Provide the (x, y) coordinate of the cell's center where the given text is located.  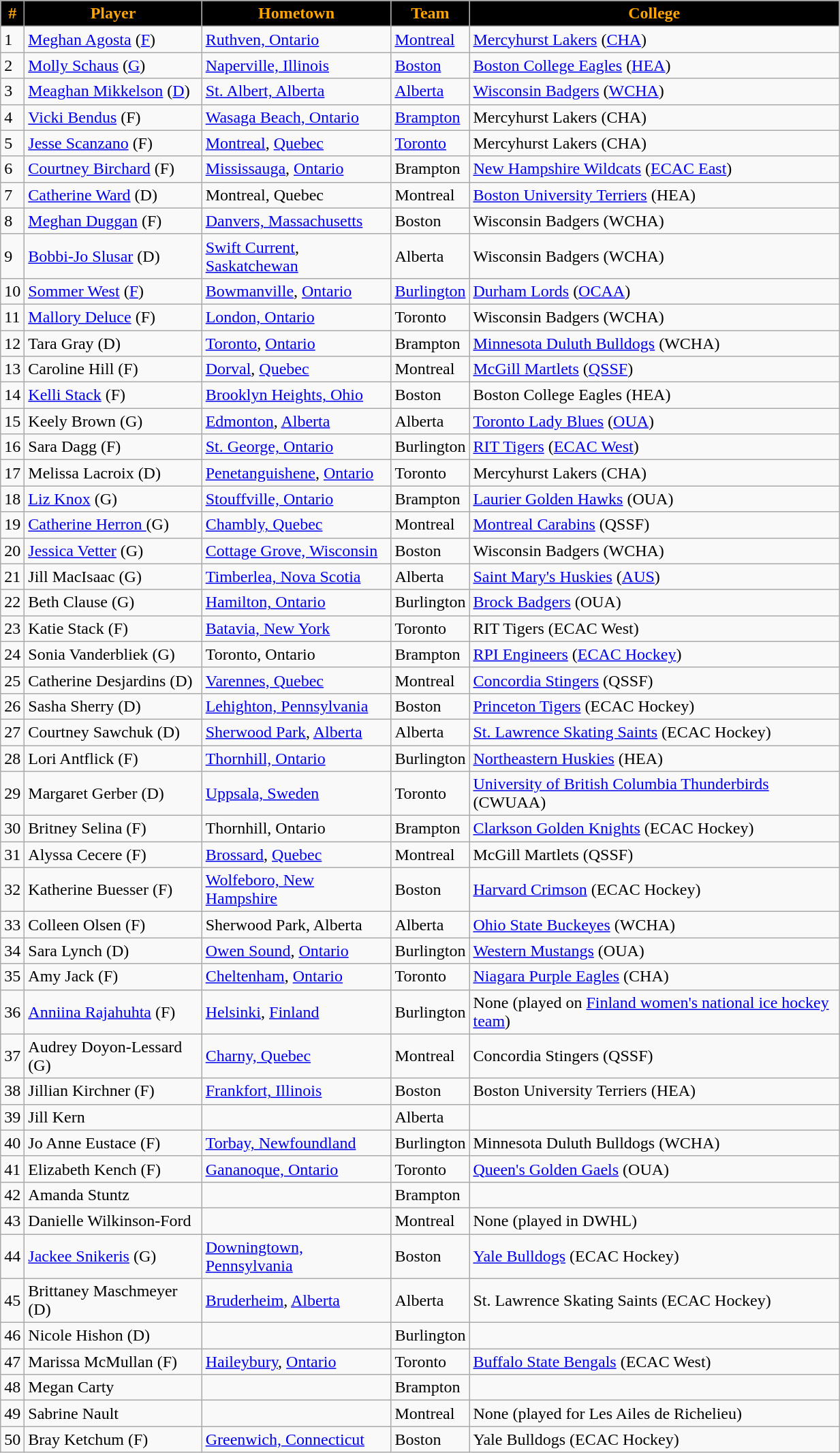
Britney Selina (F) (113, 829)
Owen Sound, Ontario (296, 951)
Beth Clause (G) (113, 602)
Courtney Birchard (F) (113, 169)
Varennes, Quebec (296, 680)
Lehighton, Pennsylvania (296, 706)
# (12, 14)
New Hampshire Wildcats (ECAC East) (654, 169)
Durham Lords (OCAA) (654, 291)
RPI Engineers (ECAC Hockey) (654, 654)
Sara Dagg (F) (113, 447)
Catherine Herron (G) (113, 525)
4 (12, 117)
27 (12, 732)
Bruderheim, Alberta (296, 1300)
35 (12, 977)
Katie Stack (F) (113, 628)
Stouffville, Ontario (296, 499)
Downingtown, Pennsylvania (296, 1255)
10 (12, 291)
Sabrine Nault (113, 1413)
22 (12, 602)
26 (12, 706)
None (played in DWHL) (654, 1221)
Batavia, New York (296, 628)
Tara Gray (D) (113, 343)
19 (12, 525)
Jo Anne Eustace (F) (113, 1143)
Torbay, Newfoundland (296, 1143)
40 (12, 1143)
Uppsala, Sweden (296, 793)
39 (12, 1117)
Montreal Carabins (QSSF) (654, 525)
36 (12, 1011)
Nicole Hishon (D) (113, 1336)
Princeton Tigers (ECAC Hockey) (654, 706)
43 (12, 1221)
Wasaga Beach, Ontario (296, 117)
47 (12, 1362)
Audrey Doyon-Lessard (G) (113, 1056)
Elizabeth Kench (F) (113, 1169)
38 (12, 1091)
Jessica Vetter (G) (113, 551)
Margaret Gerber (D) (113, 793)
Caroline Hill (F) (113, 369)
Bowmanville, Ontario (296, 291)
45 (12, 1300)
Melissa Lacroix (D) (113, 473)
Hometown (296, 14)
Danvers, Massachusetts (296, 221)
Niagara Purple Eagles (CHA) (654, 977)
29 (12, 793)
Swift Current, Saskatchewan (296, 256)
Catherine Desjardins (D) (113, 680)
Brock Badgers (OUA) (654, 602)
13 (12, 369)
Kelli Stack (F) (113, 395)
49 (12, 1413)
Naperville, Illinois (296, 65)
Haileybury, Ontario (296, 1362)
Ruthven, Ontario (296, 40)
Meghan Duggan (F) (113, 221)
Gananoque, Ontario (296, 1169)
Ohio State Buckeyes (WCHA) (654, 925)
Sara Lynch (D) (113, 951)
Catherine Ward (D) (113, 195)
8 (12, 221)
1 (12, 40)
Laurier Golden Hawks (OUA) (654, 499)
20 (12, 551)
Alyssa Cecere (F) (113, 855)
48 (12, 1388)
Toronto Lady Blues (OUA) (654, 421)
Bray Ketchum (F) (113, 1439)
Helsinki, Finland (296, 1011)
Molly Schaus (G) (113, 65)
3 (12, 91)
31 (12, 855)
14 (12, 395)
College (654, 14)
50 (12, 1439)
Cheltenham, Ontario (296, 977)
12 (12, 343)
Clarkson Golden Knights (ECAC Hockey) (654, 829)
42 (12, 1195)
18 (12, 499)
2 (12, 65)
London, Ontario (296, 317)
Danielle Wilkinson-Ford (113, 1221)
Bobbi-Jo Slusar (D) (113, 256)
9 (12, 256)
Frankfort, Illinois (296, 1091)
Liz Knox (G) (113, 499)
Brossard, Quebec (296, 855)
Keely Brown (G) (113, 421)
Anniina Rajahuhta (F) (113, 1011)
Buffalo State Bengals (ECAC West) (654, 1362)
21 (12, 577)
Western Mustangs (OUA) (654, 951)
Cottage Grove, Wisconsin (296, 551)
6 (12, 169)
Megan Carty (113, 1388)
Amy Jack (F) (113, 977)
41 (12, 1169)
5 (12, 143)
30 (12, 829)
Jackee Snikeris (G) (113, 1255)
Meaghan Mikkelson (D) (113, 91)
Wolfeboro, New Hampshire (296, 890)
28 (12, 759)
Edmonton, Alberta (296, 421)
33 (12, 925)
St. Albert, Alberta (296, 91)
Amanda Stuntz (113, 1195)
17 (12, 473)
Mallory Deluce (F) (113, 317)
37 (12, 1056)
Jillian Kirchner (F) (113, 1091)
Charny, Quebec (296, 1056)
Colleen Olsen (F) (113, 925)
Brooklyn Heights, Ohio (296, 395)
34 (12, 951)
11 (12, 317)
Sommer West (F) (113, 291)
Player (113, 14)
None (played on Finland women's national ice hockey team) (654, 1011)
46 (12, 1336)
Sasha Sherry (D) (113, 706)
Hamilton, Ontario (296, 602)
Greenwich, Connecticut (296, 1439)
Timberlea, Nova Scotia (296, 577)
University of British Columbia Thunderbirds (CWUAA) (654, 793)
Mississauga, Ontario (296, 169)
Saint Mary's Huskies (AUS) (654, 577)
15 (12, 421)
Team (431, 14)
Marissa McMullan (F) (113, 1362)
23 (12, 628)
Meghan Agosta (F) (113, 40)
Jill Kern (113, 1117)
Penetanguishene, Ontario (296, 473)
Sonia Vanderbliek (G) (113, 654)
Jill MacIsaac (G) (113, 577)
Katherine Buesser (F) (113, 890)
Queen's Golden Gaels (OUA) (654, 1169)
16 (12, 447)
25 (12, 680)
St. George, Ontario (296, 447)
7 (12, 195)
Courtney Sawchuk (D) (113, 732)
None (played for Les Ailes de Richelieu) (654, 1413)
Chambly, Quebec (296, 525)
Lori Antflick (F) (113, 759)
Dorval, Quebec (296, 369)
Vicki Bendus (F) (113, 117)
Northeastern Huskies (HEA) (654, 759)
44 (12, 1255)
24 (12, 654)
32 (12, 890)
Harvard Crimson (ECAC Hockey) (654, 890)
Brittaney Maschmeyer (D) (113, 1300)
Jesse Scanzano (F) (113, 143)
